Determine the [X, Y] coordinate at the center of the cell enclosing the given text.  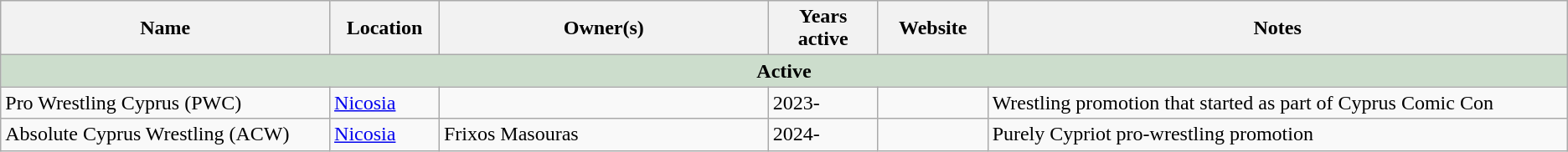
Name [166, 28]
Purely Cypriot pro-wrestling promotion [1277, 134]
Wrestling promotion that started as part of Cyprus Comic Con [1277, 103]
Owner(s) [603, 28]
2023- [823, 103]
2024- [823, 134]
Location [385, 28]
Frixos Masouras [603, 134]
Website [933, 28]
Absolute Cyprus Wrestling (ACW) [166, 134]
Active [784, 71]
Years active [823, 28]
Pro Wrestling Cyprus (PWC) [166, 103]
Notes [1277, 28]
